Return [x, y] of the center of cell containing provided text 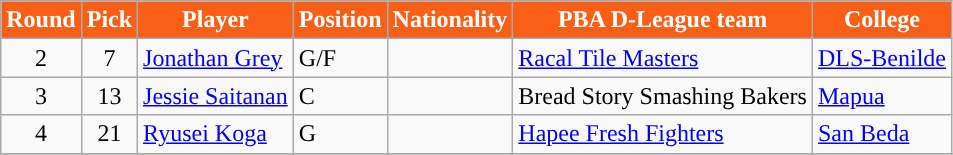
Jonathan Grey [216, 58]
2 [41, 58]
C [340, 96]
13 [109, 96]
Hapee Fresh Fighters [663, 134]
Bread Story Smashing Bakers [663, 96]
4 [41, 134]
Mapua [882, 96]
Round [41, 20]
G/F [340, 58]
Nationality [450, 20]
Ryusei Koga [216, 134]
Jessie Saitanan [216, 96]
Player [216, 20]
3 [41, 96]
San Beda [882, 134]
College [882, 20]
Pick [109, 20]
Racal Tile Masters [663, 58]
PBA D-League team [663, 20]
Position [340, 20]
21 [109, 134]
DLS-Benilde [882, 58]
G [340, 134]
7 [109, 58]
